Detect which cell encompasses the target text, then output its (x, y) center coordinate. 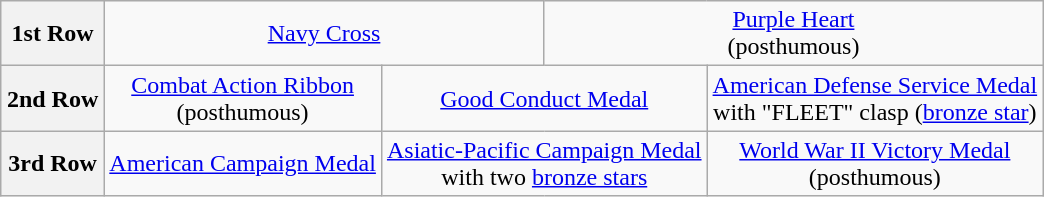
1st Row (52, 34)
Combat Action Ribbon(posthumous) (243, 98)
Good Conduct Medal (544, 98)
Navy Cross (324, 34)
3rd Row (52, 164)
Purple Heart(posthumous) (793, 34)
American Campaign Medal (243, 164)
American Defense Service Medal with "FLEET" clasp (bronze star) (875, 98)
World War II Victory Medal(posthumous) (875, 164)
2nd Row (52, 98)
Asiatic-Pacific Campaign Medal with two bronze stars (544, 164)
